Find where the given text appears and provide that cell's center as (x, y) coordinate. 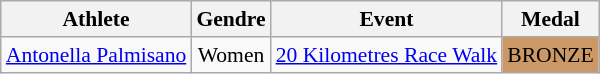
Gendre (230, 19)
20 Kilometres Race Walk (387, 55)
Antonella Palmisano (96, 55)
Women (230, 55)
BRONZE (550, 55)
Medal (550, 19)
Athlete (96, 19)
Event (387, 19)
